Scan for the cell matching the given text and deliver its (x, y) coordinate at center. 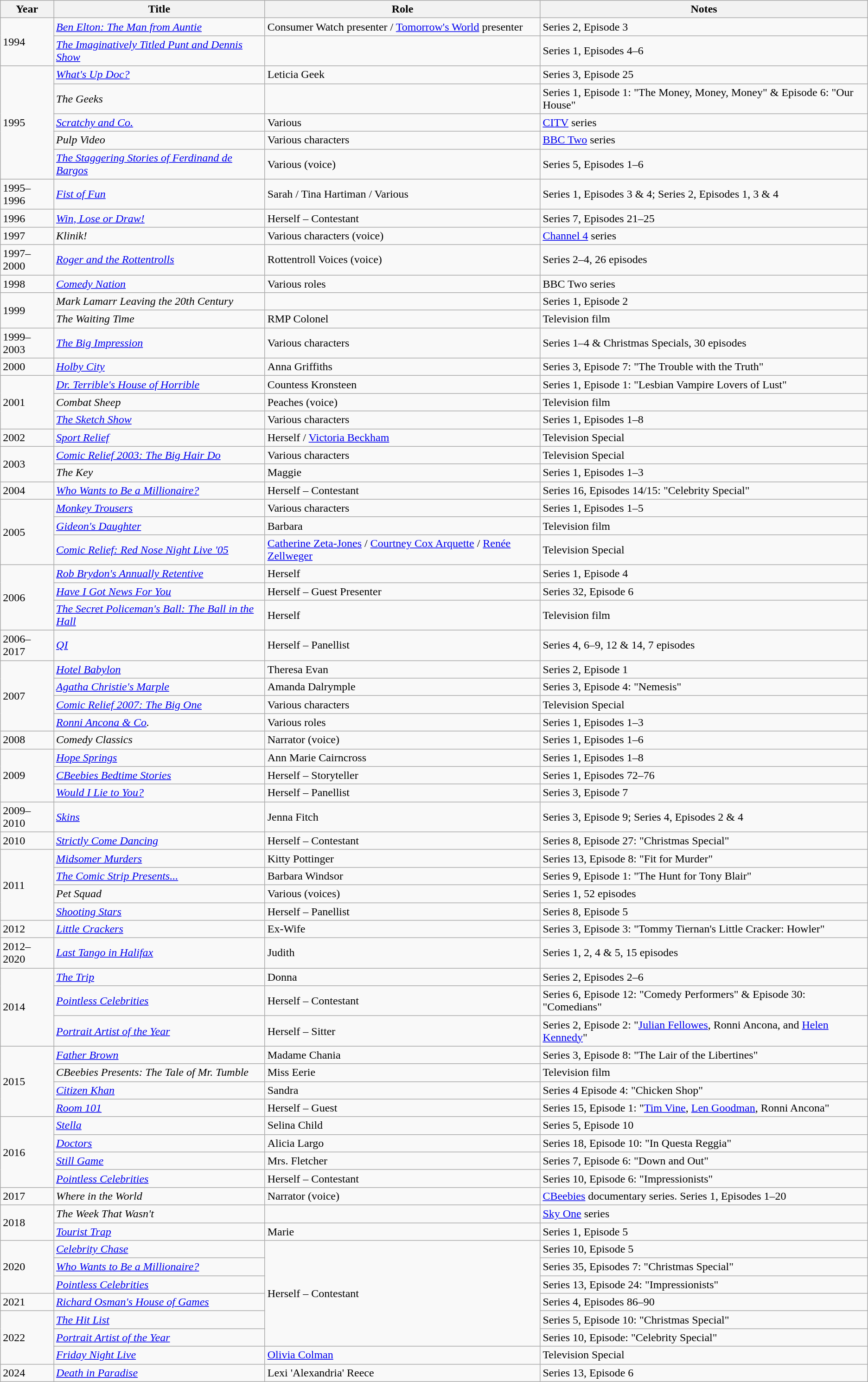
Herself – Guest Presenter (402, 591)
Series 1, Episodes 3 & 4; Series 2, Episodes 1, 3 & 4 (704, 194)
Series 1, Episode 1: "The Money, Money, Money" & Episode 6: "Our House" (704, 98)
The Imaginatively Titled Punt and Dennis Show (160, 51)
Series 13, Episode 24: "Impressionists" (704, 1285)
Gideon's Daughter (160, 526)
Comedy Classics (160, 740)
1999–2003 (27, 343)
2017 (27, 1196)
Room 101 (160, 1108)
1997 (27, 236)
Friday Night Live (160, 1355)
2004 (27, 490)
Consumer Watch presenter / Tomorrow's World presenter (402, 27)
Herself – Storyteller (402, 775)
Series 3, Episode 7 (704, 793)
The Week That Wasn't (160, 1214)
2018 (27, 1222)
Fist of Fun (160, 194)
Dr. Terrible's House of Horrible (160, 385)
Last Tango in Halifax (160, 953)
Series 1, Episode 4 (704, 573)
QI (160, 646)
Series 3, Episode 4: "Nemesis" (704, 687)
Selina Child (402, 1125)
Notes (704, 9)
2020 (27, 1267)
Series 6, Episode 12: "Comedy Performers" & Episode 30: "Comedians" (704, 1001)
1998 (27, 283)
CBeebies documentary series. Series 1, Episodes 1–20 (704, 1196)
Series 1, Episode 5 (704, 1232)
Still Game (160, 1161)
Maggie (402, 473)
Marie (402, 1232)
Series 2, Episodes 2–6 (704, 977)
1995–1996 (27, 194)
Have I Got News For You (160, 591)
The Trip (160, 977)
Comic Relief 2003: The Big Hair Do (160, 455)
Jenna Fitch (402, 816)
Series 4, 6–9, 12 & 14, 7 episodes (704, 646)
Scratchy and Co. (160, 122)
Comic Relief 2007: The Big One (160, 705)
Would I Lie to You? (160, 793)
Mrs. Fletcher (402, 1161)
Rottentroll Voices (voice) (402, 260)
Celebrity Chase (160, 1249)
Kitty Pottinger (402, 858)
Win, Lose or Draw! (160, 218)
Olivia Colman (402, 1355)
Series 10, Episode: "Celebrity Special" (704, 1337)
Klinik! (160, 236)
Donna (402, 977)
Midsomer Murders (160, 858)
Mark Lamarr Leaving the 20th Century (160, 302)
Various characters (voice) (402, 236)
Countess Kronsteen (402, 385)
Series 5, Episodes 1–6 (704, 164)
Various (402, 122)
Series 7, Episodes 21–25 (704, 218)
Comedy Nation (160, 283)
Combat Sheep (160, 402)
Series 16, Episodes 14/15: "Celebrity Special" (704, 490)
Hope Springs (160, 758)
2006–2017 (27, 646)
Channel 4 series (704, 236)
Ben Elton: The Man from Auntie (160, 27)
Series 1, Episodes 72–76 (704, 775)
Title (160, 9)
2008 (27, 740)
Series 1, 2, 4 & 5, 15 episodes (704, 953)
CBeebies Bedtime Stories (160, 775)
Sarah / Tina Hartiman / Various (402, 194)
1997–2000 (27, 260)
Various (voice) (402, 164)
Where in the World (160, 1196)
Herself – Sitter (402, 1031)
Series 4, Episodes 86–90 (704, 1302)
Anna Griffiths (402, 367)
Stella (160, 1125)
Series 32, Episode 6 (704, 591)
The Comic Strip Presents... (160, 876)
Series 13, Episode 6 (704, 1373)
Barbara (402, 526)
Rob Brydon's Annually Retentive (160, 573)
Herself – Guest (402, 1108)
Strictly Come Dancing (160, 841)
Series 9, Episode 1: "The Hunt for Tony Blair" (704, 876)
2009 (27, 775)
Death in Paradise (160, 1373)
2009–2010 (27, 816)
The Secret Policeman's Ball: The Ball in the Hall (160, 615)
Amanda Dalrymple (402, 687)
1995 (27, 122)
Series 18, Episode 10: "In Questa Reggia" (704, 1143)
Pulp Video (160, 140)
Series 15, Episode 1: "Tim Vine, Len Goodman, Ronni Ancona" (704, 1108)
Little Crackers (160, 929)
2015 (27, 1081)
Series 35, Episodes 7: "Christmas Special" (704, 1267)
Herself / Victoria Beckham (402, 437)
Shooting Stars (160, 912)
RMP Colonel (402, 319)
Skins (160, 816)
Series 1, Episodes 4–6 (704, 51)
Series 2, Episode 1 (704, 669)
Series 1, Episode 2 (704, 302)
2007 (27, 696)
Sandra (402, 1090)
Agatha Christie's Marple (160, 687)
Catherine Zeta-Jones / Courtney Cox Arquette / Renée Zellweger (402, 549)
2011 (27, 885)
Comic Relief: Red Nose Night Live '05 (160, 549)
Series 2–4, 26 episodes (704, 260)
Series 1, 52 episodes (704, 893)
Ann Marie Cairncross (402, 758)
Madame Chania (402, 1055)
2002 (27, 437)
Doctors (160, 1143)
Various (voices) (402, 893)
Richard Osman's House of Games (160, 1302)
CITV series (704, 122)
Father Brown (160, 1055)
Series 1, Episodes 1–5 (704, 508)
Monkey Trousers (160, 508)
The Key (160, 473)
Peaches (voice) (402, 402)
Series 3, Episode 8: "The Lair of the Libertines" (704, 1055)
Series 1, Episode 1: "Lesbian Vampire Lovers of Lust" (704, 385)
2001 (27, 402)
The Hit List (160, 1320)
2000 (27, 367)
Lexi 'Alexandria' Reece (402, 1373)
Series 8, Episode 5 (704, 912)
Series 3, Episode 7: "The Trouble with the Truth" (704, 367)
2003 (27, 464)
1996 (27, 218)
2005 (27, 532)
2021 (27, 1302)
Sky One series (704, 1214)
Series 8, Episode 27: "Christmas Special" (704, 841)
Pet Squad (160, 893)
2010 (27, 841)
1994 (27, 42)
2024 (27, 1373)
Series 7, Episode 6: "Down and Out" (704, 1161)
Series 3, Episode 3: "Tommy Tiernan's Little Cracker: Howler" (704, 929)
Roger and the Rottentrolls (160, 260)
2022 (27, 1337)
Series 10, Episode 5 (704, 1249)
The Big Impression (160, 343)
Leticia Geek (402, 75)
Series 13, Episode 8: "Fit for Murder" (704, 858)
Series 2, Episode 3 (704, 27)
Sport Relief (160, 437)
Miss Eerie (402, 1073)
Role (402, 9)
The Staggering Stories of Ferdinand de Bargos (160, 164)
Series 1, Episodes 1–6 (704, 740)
The Sketch Show (160, 420)
Series 3, Episode 9; Series 4, Episodes 2 & 4 (704, 816)
2006 (27, 598)
2012 (27, 929)
Ronni Ancona & Co. (160, 722)
CBeebies Presents: The Tale of Mr. Tumble (160, 1073)
Series 5, Episode 10 (704, 1125)
Hotel Babylon (160, 669)
Series 3, Episode 25 (704, 75)
Series 1–4 & Christmas Specials, 30 episodes (704, 343)
The Waiting Time (160, 319)
2014 (27, 1007)
2016 (27, 1152)
2012–2020 (27, 953)
1999 (27, 310)
Judith (402, 953)
Series 4 Episode 4: "Chicken Shop" (704, 1090)
Year (27, 9)
What's Up Doc? (160, 75)
Barbara Windsor (402, 876)
Series 2, Episode 2: "Julian Fellowes, Ronni Ancona, and Helen Kennedy" (704, 1031)
Citizen Khan (160, 1090)
Alicia Largo (402, 1143)
Series 10, Episode 6: "Impressionists" (704, 1178)
Series 5, Episode 10: "Christmas Special" (704, 1320)
Ex-Wife (402, 929)
Tourist Trap (160, 1232)
The Geeks (160, 98)
Theresa Evan (402, 669)
Holby City (160, 367)
